Identify which cell holds the provided text, then report its [X, Y] central coordinate. 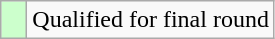
Qualified for final round [151, 20]
